Scan for the cell matching the given text and deliver its (x, y) coordinate at center. 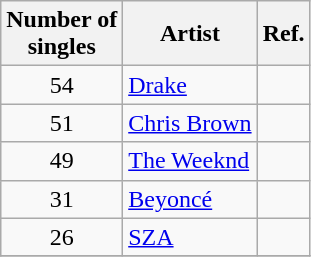
54 (62, 85)
SZA (190, 237)
The Weeknd (190, 161)
Ref. (284, 34)
26 (62, 237)
Artist (190, 34)
Chris Brown (190, 123)
Drake (190, 85)
51 (62, 123)
49 (62, 161)
Number of singles (62, 34)
Beyoncé (190, 199)
31 (62, 199)
